Pinpoint the cell where the given text exists, returning its [x, y] midpoint coordinate. 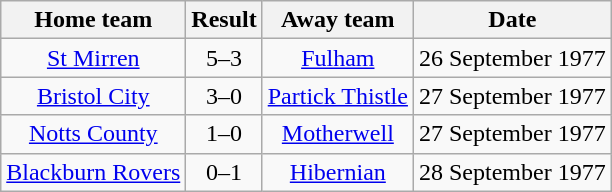
Blackburn Rovers [94, 172]
28 September 1977 [512, 172]
Hibernian [338, 172]
3–0 [224, 96]
Fulham [338, 58]
Bristol City [94, 96]
Notts County [94, 134]
5–3 [224, 58]
Result [224, 20]
St Mirren [94, 58]
Partick Thistle [338, 96]
Away team [338, 20]
Date [512, 20]
0–1 [224, 172]
26 September 1977 [512, 58]
1–0 [224, 134]
Home team [94, 20]
Motherwell [338, 134]
